Search for the cell housing the specified text and yield its (X, Y) center coordinate. 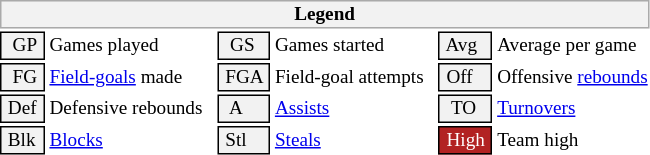
Legend (324, 14)
Blk (22, 140)
Average per game (573, 46)
Field-goal attempts (354, 77)
A (244, 108)
Team high (573, 140)
TO (466, 108)
High (466, 140)
Field-goals made (131, 77)
Steals (354, 140)
FG (22, 77)
GP (22, 46)
FGA (244, 77)
Def (22, 108)
Blocks (131, 140)
GS (244, 46)
Defensive rebounds (131, 108)
Off (466, 77)
Offensive rebounds (573, 77)
Games played (131, 46)
Stl (244, 140)
Games started (354, 46)
Turnovers (573, 108)
Avg (466, 46)
Assists (354, 108)
